For the text-containing cell, return its midpoint in (x, y) coordinate format. 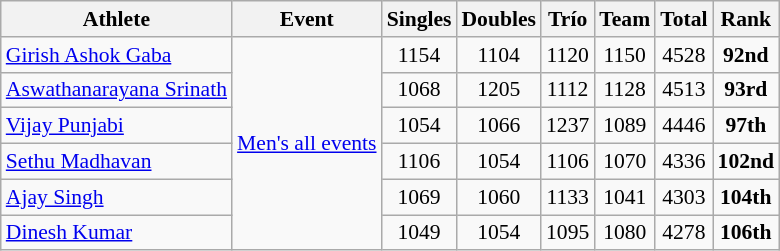
4336 (684, 162)
Total (684, 19)
Ajay Singh (116, 197)
102nd (746, 162)
4278 (684, 233)
1112 (568, 90)
4303 (684, 197)
Vijay Punjabi (116, 126)
4528 (684, 55)
104th (746, 197)
4513 (684, 90)
1080 (624, 233)
Doubles (498, 19)
1150 (624, 55)
1104 (498, 55)
1133 (568, 197)
Singles (420, 19)
Athlete (116, 19)
Trío (568, 19)
97th (746, 126)
1049 (420, 233)
Girish Ashok Gaba (116, 55)
Aswathanarayana Srinath (116, 90)
93rd (746, 90)
92nd (746, 55)
1095 (568, 233)
1060 (498, 197)
4446 (684, 126)
Team (624, 19)
Dinesh Kumar (116, 233)
1041 (624, 197)
106th (746, 233)
1205 (498, 90)
1070 (624, 162)
1120 (568, 55)
Rank (746, 19)
1089 (624, 126)
1237 (568, 126)
Sethu Madhavan (116, 162)
1068 (420, 90)
Event (307, 19)
1069 (420, 197)
1128 (624, 90)
1066 (498, 126)
Men's all events (307, 144)
1154 (420, 55)
